For the text-containing cell, return its midpoint in (X, Y) coordinate format. 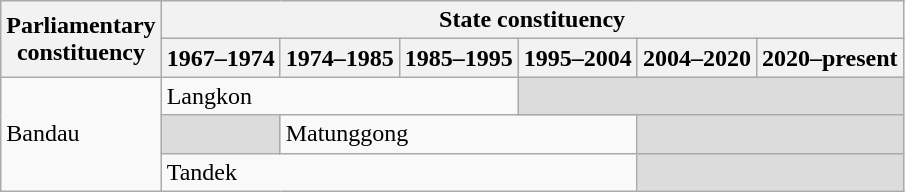
Parliamentaryconstituency (81, 39)
Bandau (81, 134)
Langkon (340, 96)
1967–1974 (220, 58)
2020–present (830, 58)
Tandek (399, 172)
1974–1985 (340, 58)
1995–2004 (578, 58)
2004–2020 (696, 58)
Matunggong (458, 134)
State constituency (532, 20)
1985–1995 (458, 58)
